Extract the (x, y) coordinate from the center of the cell holding the provided text.  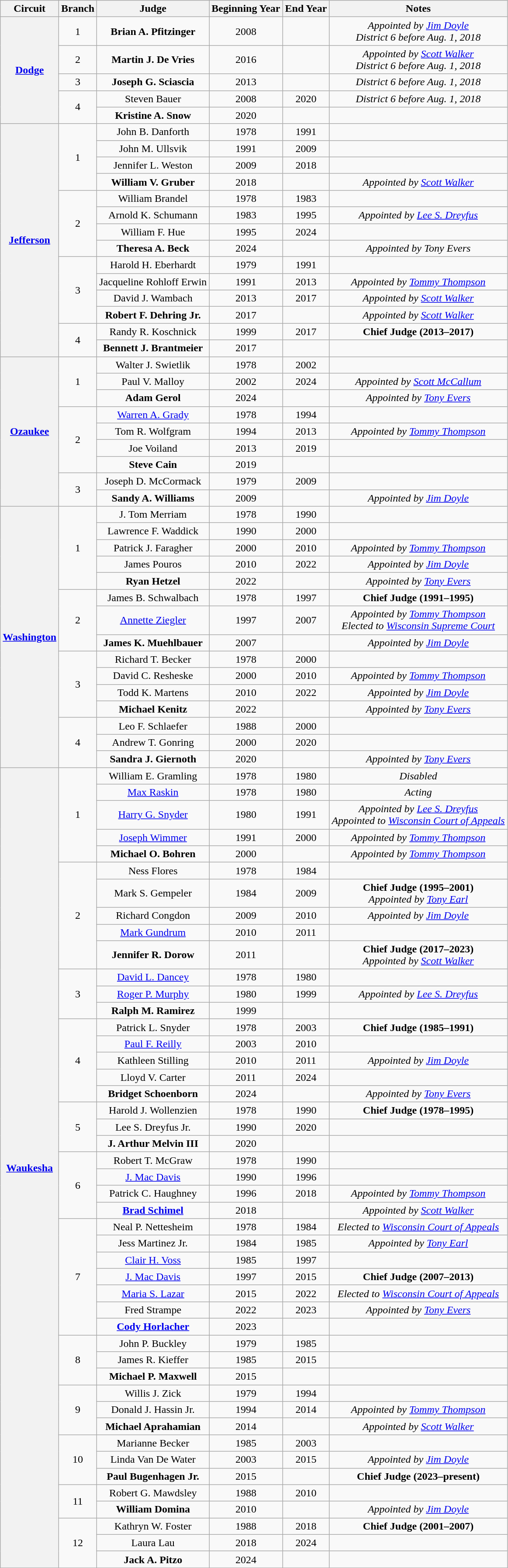
Michael O. Bohren (153, 854)
Michael Aprahamian (153, 1426)
Joseph G. Sciascia (153, 82)
Patrick C. Haughney (153, 1194)
John M. Ullsvik (153, 149)
Theresa A. Beck (153, 249)
Appointed by Tommy ThompsonElected to Wisconsin Supreme Court (418, 620)
Brad Schimel (153, 1210)
Jack A. Pitzo (153, 1559)
Richard T. Becker (153, 659)
David C. Resheske (153, 676)
Marianne Becker (153, 1443)
Willis J. Zick (153, 1393)
Jacqueline Rohloff Erwin (153, 282)
10 (78, 1460)
Maria S. Lazar (153, 1293)
William Brandel (153, 198)
5 (78, 1127)
Todd K. Martens (153, 692)
Lee S. Dreyfus Jr. (153, 1127)
James B. Schwalbach (153, 598)
Kathleen Stilling (153, 1060)
Michael P. Maxwell (153, 1377)
Robert F. Dehring Jr. (153, 315)
End Year (306, 9)
William E. Gramling (153, 775)
Linda Van De Water (153, 1460)
Joe Voiland (153, 448)
Cody Horlacher (153, 1326)
J. Tom Merriam (153, 515)
Appointed by Jim DoyleDistrict 6 before Aug. 1, 2018 (418, 31)
6 (78, 1185)
Fred Strampe (153, 1310)
Ryan Hetzel (153, 581)
James K. Muehlbauer (153, 643)
Ralph M. Ramirez (153, 1011)
Jefferson (30, 240)
12 (78, 1543)
David J. Wambach (153, 298)
Neal P. Nettesheim (153, 1227)
Waukesha (30, 1167)
David L. Dancey (153, 977)
Bridget Schoenborn (153, 1094)
Laura Lau (153, 1543)
Patrick L. Snyder (153, 1027)
Washington (30, 637)
Branch (78, 9)
Paul Bugenhagen Jr. (153, 1476)
Appointed by Tony Earl (418, 1243)
8 (78, 1360)
Sandra J. Giernoth (153, 759)
Adam Gerol (153, 398)
Michael Kenitz (153, 709)
Chief Judge (2007–2013) (418, 1277)
Beginning Year (246, 9)
Paul V. Malloy (153, 381)
9 (78, 1410)
William F. Hue (153, 232)
Joseph Wimmer (153, 838)
Tom R. Wolfgram (153, 431)
Jess Martinez Jr. (153, 1243)
Chief Judge (1985–1991) (418, 1027)
Warren A. Grady (153, 415)
Clair H. Voss (153, 1260)
Judge (153, 9)
Randy R. Koschnick (153, 332)
Kristine A. Snow (153, 115)
Andrew T. Gonring (153, 742)
Bennett J. Brantmeier (153, 348)
Arnold K. Schumann (153, 215)
Steve Cain (153, 464)
Jennifer L. Weston (153, 165)
2016 (246, 59)
J. Arthur Melvin III (153, 1144)
Patrick J. Faragher (153, 548)
Ozaukee (30, 432)
Chief Judge (2023–present) (418, 1476)
Mark S. Gempeler (153, 893)
Robert G. Mawdsley (153, 1493)
James R. Kieffer (153, 1360)
Dodge (30, 70)
Mark Gundrum (153, 932)
Lawrence F. Waddick (153, 531)
John B. Danforth (153, 132)
Lloyd V. Carter (153, 1077)
Disabled (418, 775)
William V. Gruber (153, 182)
William Domina (153, 1509)
Chief Judge (2017–2023)Appointed by Scott Walker (418, 955)
7 (78, 1277)
Kathryn W. Foster (153, 1526)
Sandy A. Williams (153, 498)
Appointed by Lee S. DreyfusAppointed to Wisconsin Court of Appeals (418, 815)
Chief Judge (2001–2007) (418, 1526)
Robert T. McGraw (153, 1160)
Paul F. Reilly (153, 1044)
Max Raskin (153, 793)
Richard Congdon (153, 916)
Harold H. Eberhardt (153, 265)
11 (78, 1501)
Notes (418, 9)
Brian A. Pfitzinger (153, 31)
Jennifer R. Dorow (153, 955)
Chief Judge (1991–1995) (418, 598)
Martin J. De Vries (153, 59)
Appointed by Scott WalkerDistrict 6 before Aug. 1, 2018 (418, 59)
Leo F. Schlaefer (153, 726)
Donald J. Hassin Jr. (153, 1410)
James Pouros (153, 564)
Harold J. Wollenzien (153, 1111)
John P. Buckley (153, 1343)
Roger P. Murphy (153, 994)
Walter J. Swietlik (153, 365)
Steven Bauer (153, 99)
Circuit (30, 9)
Ness Flores (153, 871)
Acting (418, 793)
Chief Judge (1995–2001)Appointed by Tony Earl (418, 893)
Chief Judge (2013–2017) (418, 332)
Appointed by Scott McCallum (418, 381)
Chief Judge (1978–1995) (418, 1111)
Annette Ziegler (153, 620)
Harry G. Snyder (153, 815)
Joseph D. McCormack (153, 481)
